Detect which cell encompasses the target text, then output its [x, y] center coordinate. 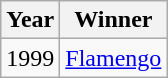
Flamengo [114, 58]
1999 [30, 58]
Year [30, 20]
Winner [114, 20]
